Pinpoint the cell where the given text exists, returning its [x, y] midpoint coordinate. 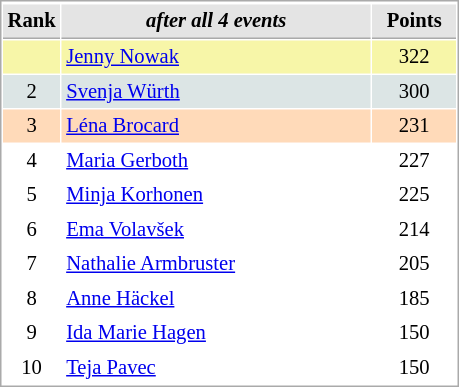
2 [32, 92]
9 [32, 332]
6 [32, 230]
after all 4 events [216, 21]
Léna Brocard [216, 126]
Nathalie Armbruster [216, 264]
231 [414, 126]
Rank [32, 21]
3 [32, 126]
7 [32, 264]
205 [414, 264]
Teja Pavec [216, 368]
Anne Häckel [216, 298]
Jenny Nowak [216, 56]
Ida Marie Hagen [216, 332]
Minja Korhonen [216, 194]
Points [414, 21]
5 [32, 194]
322 [414, 56]
227 [414, 160]
10 [32, 368]
4 [32, 160]
300 [414, 92]
214 [414, 230]
185 [414, 298]
Maria Gerboth [216, 160]
225 [414, 194]
8 [32, 298]
Svenja Würth [216, 92]
Ema Volavšek [216, 230]
